Return [X, Y] of the center of cell containing provided text 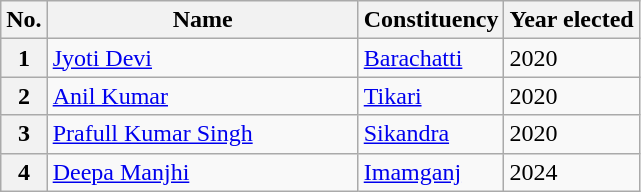
Year elected [572, 20]
Imamganj [431, 172]
Name [202, 20]
Tikari [431, 96]
Jyoti Devi [202, 58]
4 [24, 172]
No. [24, 20]
Deepa Manjhi [202, 172]
Prafull Kumar Singh [202, 134]
3 [24, 134]
1 [24, 58]
2024 [572, 172]
Barachatti [431, 58]
Sikandra [431, 134]
2 [24, 96]
Anil Kumar [202, 96]
Constituency [431, 20]
